Extract the (x, y) coordinate from the center of the cell holding the provided text.  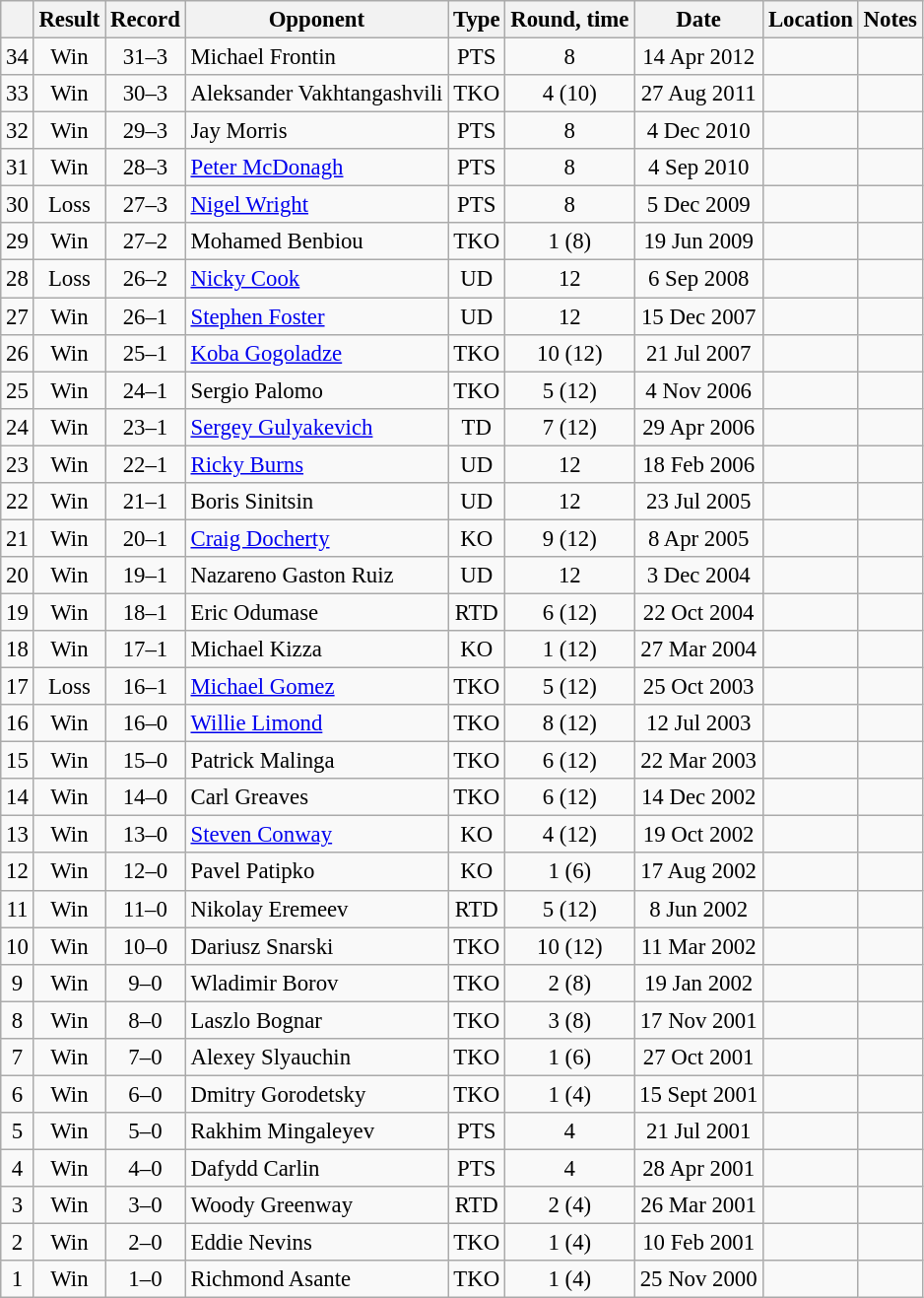
5 Dec 2009 (699, 205)
14–0 (146, 797)
28 (18, 279)
26–1 (146, 316)
Boris Sinitsin (316, 502)
19–1 (146, 576)
12–0 (146, 872)
15 Sept 2001 (699, 1094)
19 (18, 612)
4–0 (146, 1168)
28–3 (146, 168)
Stephen Foster (316, 316)
23–1 (146, 427)
25 Oct 2003 (699, 687)
1 (8) (569, 241)
8–0 (146, 1020)
4 Sep 2010 (699, 168)
28 Apr 2001 (699, 1168)
Patrick Malinga (316, 761)
19 Oct 2002 (699, 835)
4 (10) (569, 94)
23 (18, 464)
21–1 (146, 502)
17 (18, 687)
22–1 (146, 464)
21 (18, 538)
4 Dec 2010 (699, 131)
16–0 (146, 723)
Nicky Cook (316, 279)
1 (18, 1279)
Richmond Asante (316, 1279)
9 (18, 983)
Michael Frontin (316, 57)
Nikolay Eremeev (316, 909)
19 Jan 2002 (699, 983)
18 Feb 2006 (699, 464)
34 (18, 57)
7 (12) (569, 427)
14 Apr 2012 (699, 57)
12 Jul 2003 (699, 723)
Eddie Nevins (316, 1243)
20–1 (146, 538)
22 (18, 502)
14 (18, 797)
Date (699, 20)
32 (18, 131)
11 (18, 909)
Rakhim Mingaleyev (316, 1131)
14 Dec 2002 (699, 797)
27 Mar 2004 (699, 649)
9 (12) (569, 538)
Ricky Burns (316, 464)
13 (18, 835)
29–3 (146, 131)
Dariusz Snarski (316, 946)
27–2 (146, 241)
2 (4) (569, 1205)
TD (477, 427)
27 (18, 316)
27–3 (146, 205)
3 (8) (569, 1020)
Pavel Patipko (316, 872)
Type (477, 20)
Alexey Slyauchin (316, 1058)
8 (12) (569, 723)
4 (12) (569, 835)
29 Apr 2006 (699, 427)
30–3 (146, 94)
26–2 (146, 279)
15 (18, 761)
6 (18, 1094)
Michael Gomez (316, 687)
Woody Greenway (316, 1205)
10 (18, 946)
Dafydd Carlin (316, 1168)
17–1 (146, 649)
Nazareno Gaston Ruiz (316, 576)
31–3 (146, 57)
2 (18, 1243)
5 (18, 1131)
25–1 (146, 353)
30 (18, 205)
1–0 (146, 1279)
Eric Odumase (316, 612)
1 (12) (569, 649)
18 (18, 649)
24 (18, 427)
8 Jun 2002 (699, 909)
26 Mar 2001 (699, 1205)
15–0 (146, 761)
5–0 (146, 1131)
Peter McDonagh (316, 168)
17 Aug 2002 (699, 872)
2–0 (146, 1243)
20 (18, 576)
24–1 (146, 390)
Sergey Gulyakevich (316, 427)
3 (18, 1205)
21 Jul 2001 (699, 1131)
Sergio Palomo (316, 390)
Willie Limond (316, 723)
Dmitry Gorodetsky (316, 1094)
23 Jul 2005 (699, 502)
Craig Docherty (316, 538)
21 Jul 2007 (699, 353)
26 (18, 353)
11 Mar 2002 (699, 946)
27 Aug 2011 (699, 94)
10 Feb 2001 (699, 1243)
10–0 (146, 946)
18–1 (146, 612)
Mohamed Benbiou (316, 241)
8 Apr 2005 (699, 538)
16–1 (146, 687)
Michael Kizza (316, 649)
Jay Morris (316, 131)
2 (8) (569, 983)
11–0 (146, 909)
Record (146, 20)
7–0 (146, 1058)
22 Mar 2003 (699, 761)
Koba Gogoladze (316, 353)
25 (18, 390)
13–0 (146, 835)
Location (812, 20)
3–0 (146, 1205)
Round, time (569, 20)
9–0 (146, 983)
16 (18, 723)
Carl Greaves (316, 797)
Result (69, 20)
22 Oct 2004 (699, 612)
Steven Conway (316, 835)
6 Sep 2008 (699, 279)
4 Nov 2006 (699, 390)
31 (18, 168)
6–0 (146, 1094)
3 Dec 2004 (699, 576)
33 (18, 94)
Wladimir Borov (316, 983)
29 (18, 241)
27 Oct 2001 (699, 1058)
19 Jun 2009 (699, 241)
Aleksander Vakhtangashvili (316, 94)
Laszlo Bognar (316, 1020)
15 Dec 2007 (699, 316)
Opponent (316, 20)
Nigel Wright (316, 205)
Notes (891, 20)
25 Nov 2000 (699, 1279)
7 (18, 1058)
17 Nov 2001 (699, 1020)
